Return the [x, y] coordinate for the center point of the cell that contains the specified text.  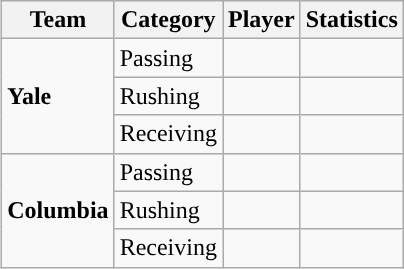
Statistics [352, 20]
Yale [58, 96]
Player [261, 20]
Team [58, 20]
Columbia [58, 210]
Category [168, 20]
